Return the (x, y) coordinate for the center point of the cell that contains the specified text.  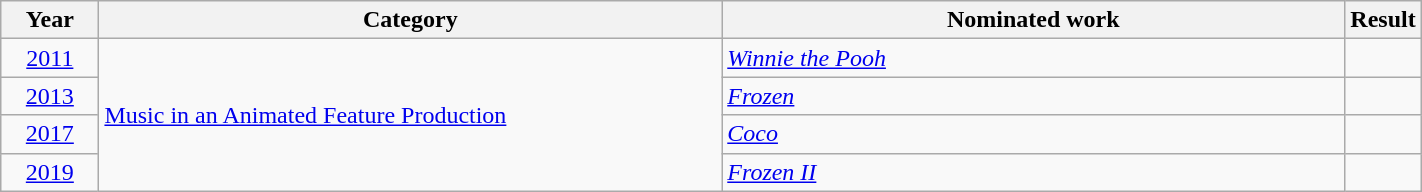
Nominated work (1034, 20)
2017 (50, 134)
2013 (50, 96)
Frozen II (1034, 172)
Year (50, 20)
2011 (50, 58)
Winnie the Pooh (1034, 58)
Category (410, 20)
Coco (1034, 134)
Music in an Animated Feature Production (410, 115)
Frozen (1034, 96)
2019 (50, 172)
Result (1383, 20)
